Output the (x, y) coordinate of the center of the cell containing the given text.  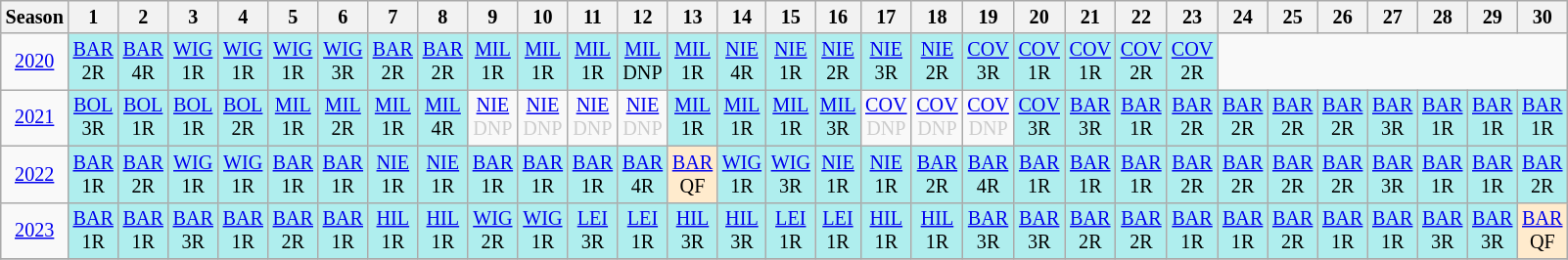
MIL3R (838, 118)
BOL3R (94, 118)
24 (1243, 18)
17 (886, 18)
7 (393, 18)
22 (1141, 18)
3 (194, 18)
21 (1090, 18)
2023 (35, 231)
MIL4R (442, 118)
25 (1292, 18)
1 (94, 18)
18 (937, 18)
2020 (35, 62)
30 (1543, 18)
2 (143, 18)
Season (35, 18)
NIE3R (886, 62)
6 (343, 18)
16 (838, 18)
5 (294, 18)
8 (442, 18)
29 (1492, 18)
27 (1392, 18)
28 (1443, 18)
MIL2R (343, 118)
LEI3R (593, 231)
11 (593, 18)
13 (693, 18)
26 (1343, 18)
WIG2R (493, 231)
12 (642, 18)
MILDNP (642, 62)
19 (989, 18)
15 (791, 18)
NIE4R (742, 62)
2022 (35, 174)
20 (1039, 18)
23 (1192, 18)
BOL2R (243, 118)
2021 (35, 118)
10 (542, 18)
9 (493, 18)
4 (243, 18)
14 (742, 18)
